Capture the cell that displays the provided text and extract its [X, Y] central coordinate. 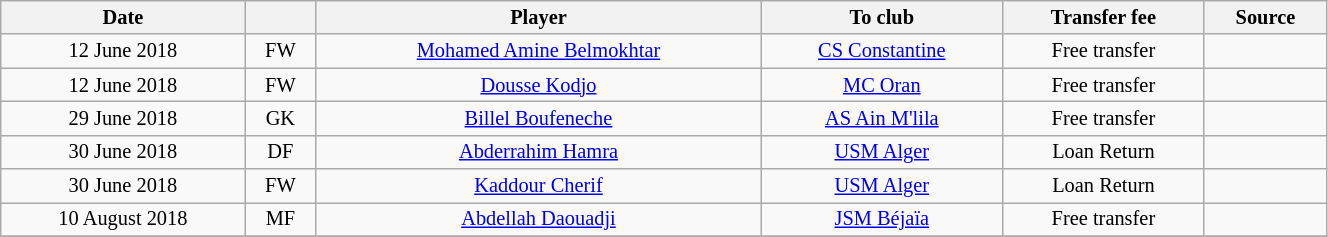
Transfer fee [1103, 17]
10 August 2018 [123, 219]
Mohamed Amine Belmokhtar [538, 51]
Billel Boufeneche [538, 118]
Date [123, 17]
Abdellah Daouadji [538, 219]
GK [280, 118]
JSM Béjaïa [882, 219]
MF [280, 219]
CS Constantine [882, 51]
To club [882, 17]
Abderrahim Hamra [538, 152]
MC Oran [882, 85]
Player [538, 17]
DF [280, 152]
Dousse Kodjo [538, 85]
29 June 2018 [123, 118]
Kaddour Cherif [538, 186]
AS Ain M'lila [882, 118]
Source [1265, 17]
